Capture the cell that displays the provided text and extract its [x, y] central coordinate. 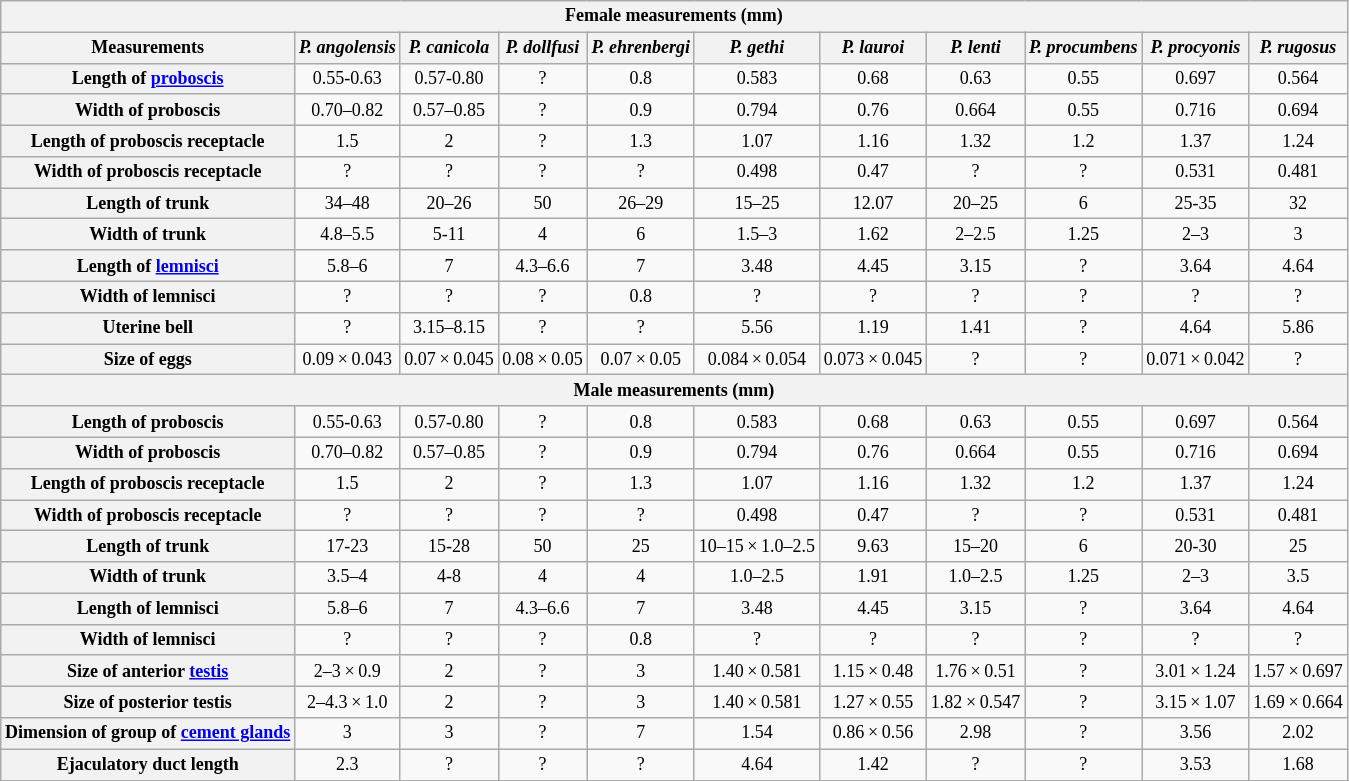
4-8 [449, 578]
9.63 [872, 546]
1.27 × 0.55 [872, 702]
3.15 × 1.07 [1196, 702]
Ejaculatory duct length [148, 764]
1.5–3 [756, 234]
1.41 [976, 328]
0.073 × 0.045 [872, 360]
Size of posterior testis [148, 702]
0.084 × 0.054 [756, 360]
1.91 [872, 578]
0.07 × 0.05 [640, 360]
2.02 [1298, 734]
17-23 [348, 546]
15–20 [976, 546]
1.15 × 0.48 [872, 670]
Size of eggs [148, 360]
12.07 [872, 204]
P. angolensis [348, 48]
Female measurements (mm) [674, 16]
P. ehrenbergi [640, 48]
0.86 × 0.56 [872, 734]
1.19 [872, 328]
1.57 × 0.697 [1298, 670]
Uterine bell [148, 328]
25-35 [1196, 204]
32 [1298, 204]
P. lenti [976, 48]
0.071 × 0.042 [1196, 360]
Measurements [148, 48]
3.5 [1298, 578]
P. procumbens [1084, 48]
4.8–5.5 [348, 234]
10–15 × 1.0–2.5 [756, 546]
0.08 × 0.05 [542, 360]
2.3 [348, 764]
1.82 × 0.547 [976, 702]
1.76 × 0.51 [976, 670]
3.56 [1196, 734]
P. gethi [756, 48]
1.42 [872, 764]
P. procyonis [1196, 48]
20–25 [976, 204]
P. dollfusi [542, 48]
3.5–4 [348, 578]
5-11 [449, 234]
1.62 [872, 234]
1.68 [1298, 764]
0.09 × 0.043 [348, 360]
20–26 [449, 204]
26–29 [640, 204]
15–25 [756, 204]
P. lauroi [872, 48]
15-28 [449, 546]
20-30 [1196, 546]
2–4.3 × 1.0 [348, 702]
0.07 × 0.045 [449, 360]
2.98 [976, 734]
5.86 [1298, 328]
Male measurements (mm) [674, 390]
2–2.5 [976, 234]
P. rugosus [1298, 48]
3.53 [1196, 764]
P. canicola [449, 48]
3.15–8.15 [449, 328]
Size of anterior testis [148, 670]
34–48 [348, 204]
3.01 × 1.24 [1196, 670]
2–3 × 0.9 [348, 670]
5.56 [756, 328]
1.54 [756, 734]
Dimension of group of cement glands [148, 734]
1.69 × 0.664 [1298, 702]
